Identify which cell holds the provided text, then report its [x, y] central coordinate. 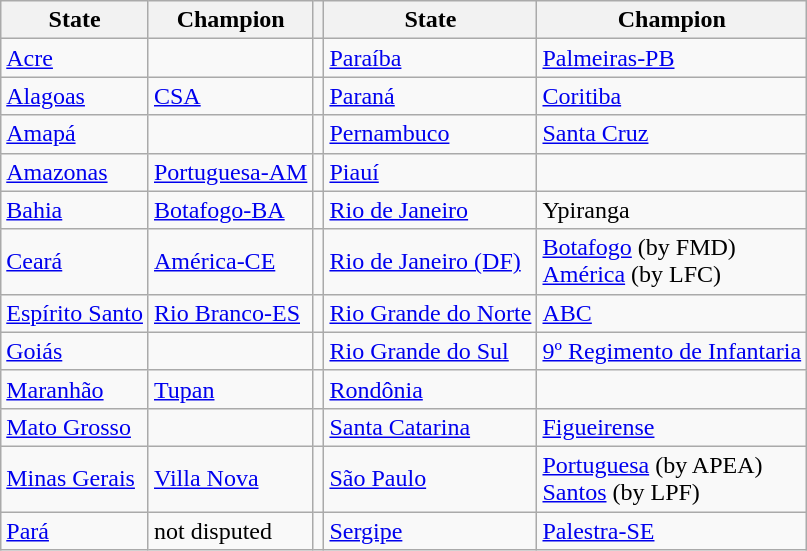
Rio Grande do Norte [430, 313]
Ypiranga [672, 210]
Palestra-SE [672, 531]
Figueirense [672, 427]
Mato Grosso [75, 427]
Maranhão [75, 389]
Santa Cruz [672, 134]
Minas Gerais [75, 478]
Pernambuco [430, 134]
Rondônia [430, 389]
Tupan [230, 389]
Sergipe [430, 531]
Paraná [430, 96]
CSA [230, 96]
Rio Grande do Sul [430, 351]
Portuguesa-AM [230, 172]
Palmeiras-PB [672, 58]
Villa Nova [230, 478]
Portuguesa (by APEA)Santos (by LPF) [672, 478]
Rio de Janeiro (DF) [430, 262]
Rio Branco-ES [230, 313]
Botafogo-BA [230, 210]
Piauí [430, 172]
Espírito Santo [75, 313]
Pará [75, 531]
ABC [672, 313]
not disputed [230, 531]
Paraíba [430, 58]
Goiás [75, 351]
Botafogo (by FMD)América (by LFC) [672, 262]
9º Regimento de Infantaria [672, 351]
São Paulo [430, 478]
Amapá [75, 134]
Coritiba [672, 96]
Bahia [75, 210]
Ceará [75, 262]
Amazonas [75, 172]
Santa Catarina [430, 427]
Acre [75, 58]
América-CE [230, 262]
Rio de Janeiro [430, 210]
Alagoas [75, 96]
